Return [x, y] of the center of cell containing provided text 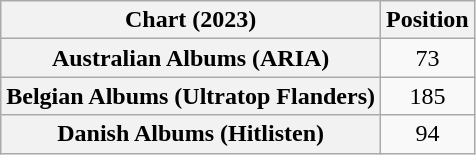
Belgian Albums (Ultratop Flanders) [191, 96]
Danish Albums (Hitlisten) [191, 134]
185 [428, 96]
Australian Albums (ARIA) [191, 58]
Position [428, 20]
94 [428, 134]
Chart (2023) [191, 20]
73 [428, 58]
